Detect which cell encompasses the target text, then output its (X, Y) center coordinate. 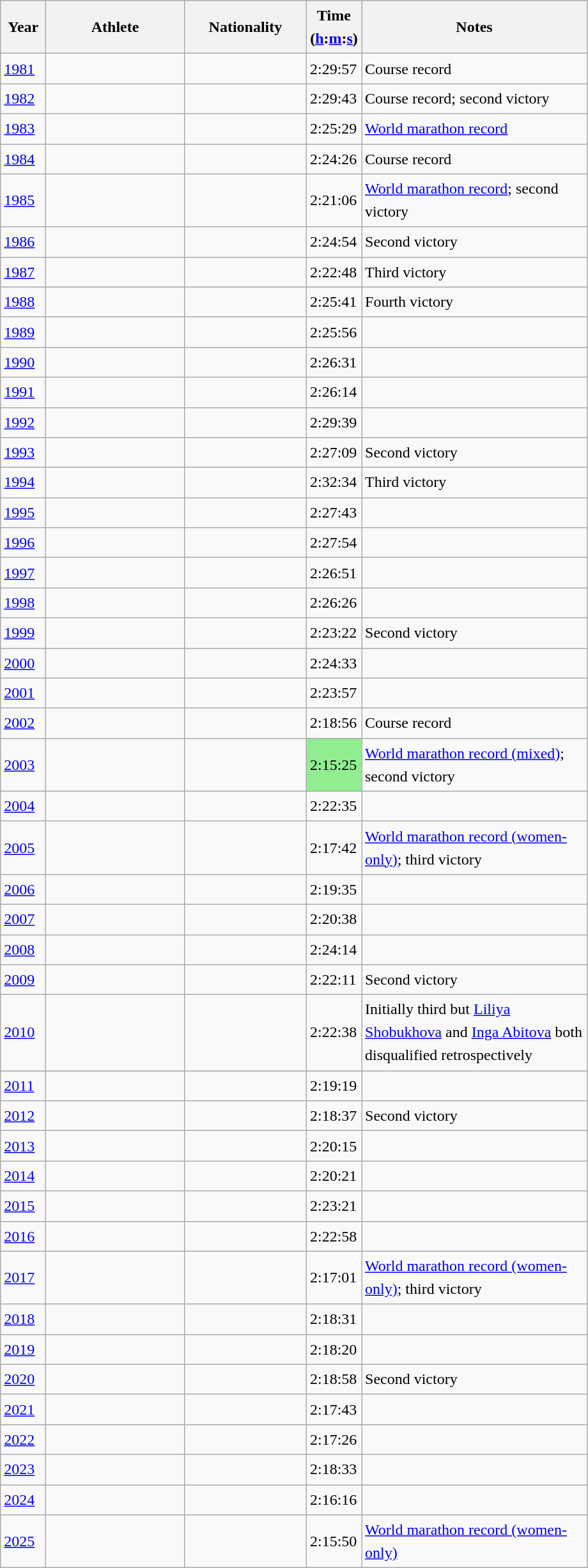
2025 (23, 1541)
Notes (474, 27)
1991 (23, 392)
2:23:22 (334, 633)
Time(h:m:s) (334, 27)
Initially third but Liliya Shobukhova and Inga Abitova both disqualified retrospectively (474, 1033)
2:24:33 (334, 663)
2:21:06 (334, 201)
World marathon record (474, 129)
1992 (23, 423)
2003 (23, 764)
2005 (23, 847)
2012 (23, 1116)
1989 (23, 332)
2:18:33 (334, 1470)
2008 (23, 949)
2:25:56 (334, 332)
1997 (23, 573)
2:24:14 (334, 949)
1981 (23, 69)
1995 (23, 512)
2:26:14 (334, 392)
2:25:41 (334, 302)
2:22:38 (334, 1033)
1990 (23, 362)
2:19:35 (334, 889)
2:23:21 (334, 1206)
2:26:51 (334, 573)
Year (23, 27)
2:20:15 (334, 1146)
2:27:43 (334, 512)
2:22:48 (334, 272)
2:27:54 (334, 543)
2:15:50 (334, 1541)
2:27:09 (334, 452)
1998 (23, 603)
1994 (23, 483)
2001 (23, 693)
2:24:54 (334, 242)
2004 (23, 806)
2009 (23, 980)
World marathon record (mixed); second victory (474, 764)
2:19:19 (334, 1086)
2:22:35 (334, 806)
2011 (23, 1086)
2:18:56 (334, 723)
2006 (23, 889)
1996 (23, 543)
2:15:25 (334, 764)
2:32:34 (334, 483)
2:17:26 (334, 1439)
2:18:20 (334, 1349)
2:26:26 (334, 603)
2:22:58 (334, 1236)
2:29:57 (334, 69)
2015 (23, 1206)
1984 (23, 158)
Nationality (245, 27)
2016 (23, 1236)
Course record; second victory (474, 98)
2021 (23, 1410)
2014 (23, 1176)
2007 (23, 919)
2:23:57 (334, 693)
2:17:01 (334, 1278)
2:29:39 (334, 423)
2:24:26 (334, 158)
2017 (23, 1278)
2020 (23, 1379)
2:20:38 (334, 919)
2002 (23, 723)
2022 (23, 1439)
World marathon record (women-only) (474, 1541)
2:22:11 (334, 980)
2023 (23, 1470)
2:16:16 (334, 1500)
Fourth victory (474, 302)
2010 (23, 1033)
World marathon record; second victory (474, 201)
1988 (23, 302)
1999 (23, 633)
2000 (23, 663)
2018 (23, 1319)
2:29:43 (334, 98)
1993 (23, 452)
2013 (23, 1146)
1985 (23, 201)
2024 (23, 1500)
1986 (23, 242)
1983 (23, 129)
2:17:42 (334, 847)
2:18:58 (334, 1379)
2019 (23, 1349)
1987 (23, 272)
2:26:31 (334, 362)
2:18:31 (334, 1319)
Athlete (115, 27)
1982 (23, 98)
2:17:43 (334, 1410)
2:18:37 (334, 1116)
2:25:29 (334, 129)
2:20:21 (334, 1176)
